From the cell containing the given text, extract its center point as (x, y) coordinate. 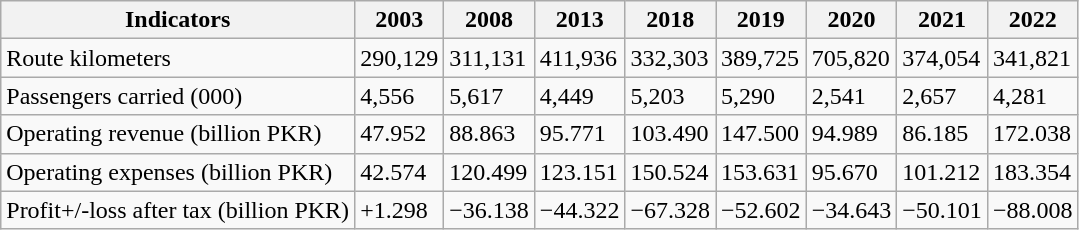
4,449 (580, 96)
Passengers carried (000) (178, 96)
123.151 (580, 172)
290,129 (400, 58)
5,203 (670, 96)
183.354 (1032, 172)
2019 (762, 20)
2,657 (942, 96)
411,936 (580, 58)
47.952 (400, 134)
4,556 (400, 96)
Operating revenue (billion PKR) (178, 134)
2018 (670, 20)
705,820 (852, 58)
2020 (852, 20)
2008 (490, 20)
150.524 (670, 172)
Route kilometers (178, 58)
95.670 (852, 172)
147.500 (762, 134)
389,725 (762, 58)
101.212 (942, 172)
2003 (400, 20)
172.038 (1032, 134)
Operating expenses (billion PKR) (178, 172)
2013 (580, 20)
4,281 (1032, 96)
42.574 (400, 172)
−67.328 (670, 210)
103.490 (670, 134)
341,821 (1032, 58)
120.499 (490, 172)
332,303 (670, 58)
Indicators (178, 20)
−34.643 (852, 210)
−52.602 (762, 210)
2,541 (852, 96)
−36.138 (490, 210)
Profit+/-loss after tax (billion PKR) (178, 210)
−44.322 (580, 210)
374,054 (942, 58)
2022 (1032, 20)
311,131 (490, 58)
−50.101 (942, 210)
+1.298 (400, 210)
153.631 (762, 172)
−88.008 (1032, 210)
86.185 (942, 134)
95.771 (580, 134)
5,290 (762, 96)
94.989 (852, 134)
5,617 (490, 96)
88.863 (490, 134)
2021 (942, 20)
